Search for the cell housing the specified text and yield its [x, y] center coordinate. 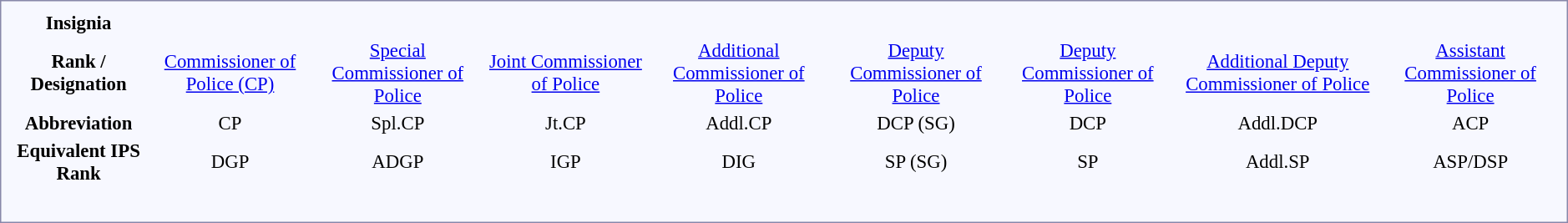
Spl.CP [397, 123]
Commissioner of Police (CP) [230, 73]
SP [1087, 162]
Assistant Commissioner of Police [1470, 73]
Additional Commissioner of Police [739, 73]
Additional Deputy Commissioner of Police [1277, 73]
Equivalent IPS Rank [78, 162]
Joint Commissioner of Police [566, 73]
Addl.SP [1277, 162]
Special Commissioner of Police [397, 73]
IGP [566, 162]
Addl.DCP [1277, 123]
Insignia [78, 23]
Rank / Designation [78, 73]
Jt.CP [566, 123]
DIG [739, 162]
DCP [1087, 123]
DCP (SG) [917, 123]
ADGP [397, 162]
ACP [1470, 123]
ASP/DSP [1470, 162]
DGP [230, 162]
SP (SG) [917, 162]
Abbreviation [78, 123]
CP [230, 123]
Addl.CP [739, 123]
